Pinpoint the cell where the given text exists, returning its (x, y) midpoint coordinate. 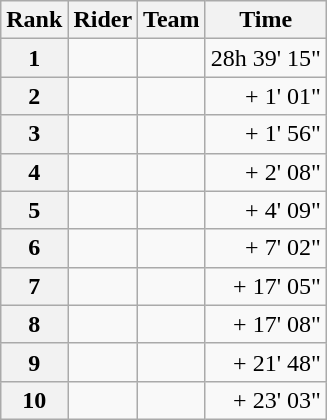
Team (172, 20)
+ 17' 05" (266, 286)
+ 7' 02" (266, 248)
+ 2' 08" (266, 172)
7 (34, 286)
2 (34, 96)
Rank (34, 20)
+ 23' 03" (266, 400)
+ 1' 01" (266, 96)
9 (34, 362)
+ 17' 08" (266, 324)
+ 4' 09" (266, 210)
Rider (103, 20)
10 (34, 400)
8 (34, 324)
+ 1' 56" (266, 134)
4 (34, 172)
1 (34, 58)
28h 39' 15" (266, 58)
+ 21' 48" (266, 362)
5 (34, 210)
Time (266, 20)
3 (34, 134)
6 (34, 248)
